Extract the (X, Y) coordinate from the center of the cell holding the provided text.  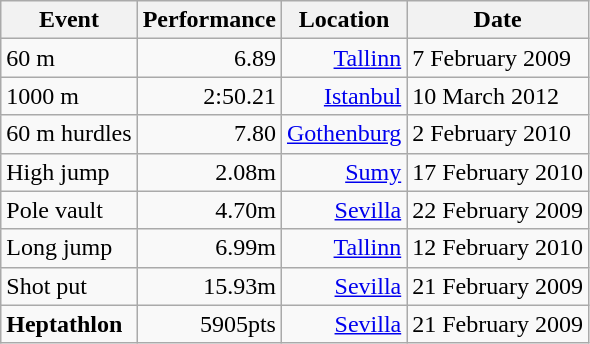
1000 m (69, 96)
60 m (69, 58)
Date (498, 20)
Istanbul (344, 96)
5905pts (209, 324)
Event (69, 20)
Performance (209, 20)
2 February 2010 (498, 134)
2:50.21 (209, 96)
12 February 2010 (498, 248)
Pole vault (69, 210)
22 February 2009 (498, 210)
2.08m (209, 172)
17 February 2010 (498, 172)
10 March 2012 (498, 96)
Long jump (69, 248)
4.70m (209, 210)
Shot put (69, 286)
6.89 (209, 58)
High jump (69, 172)
Sumy (344, 172)
Heptathlon (69, 324)
7 February 2009 (498, 58)
7.80 (209, 134)
15.93m (209, 286)
6.99m (209, 248)
60 m hurdles (69, 134)
Location (344, 20)
Gothenburg (344, 134)
